Find where the given text appears and provide that cell's center as (x, y) coordinate. 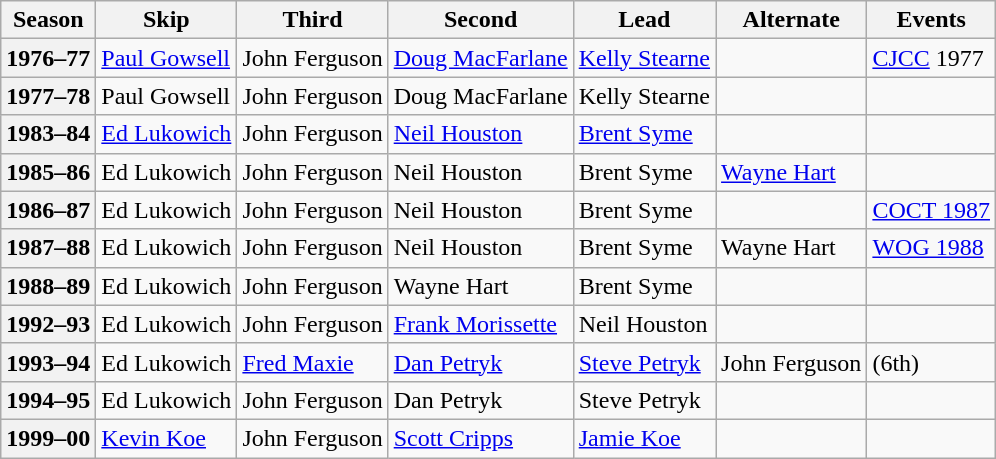
Scott Cripps (480, 438)
1977–78 (48, 96)
Jamie Koe (644, 438)
CJCC 1977 (932, 58)
1976–77 (48, 58)
1985–86 (48, 172)
1988–89 (48, 286)
(6th) (932, 362)
Second (480, 20)
Lead (644, 20)
COCT 1987 (932, 210)
1994–95 (48, 400)
Fred Maxie (312, 362)
WOG 1988 (932, 248)
1983–84 (48, 134)
1999–00 (48, 438)
Third (312, 20)
Kevin Koe (166, 438)
Events (932, 20)
1992–93 (48, 324)
Season (48, 20)
1986–87 (48, 210)
Alternate (792, 20)
Frank Morissette (480, 324)
Skip (166, 20)
1987–88 (48, 248)
1993–94 (48, 362)
